Scan for the cell matching the given text and deliver its (x, y) coordinate at center. 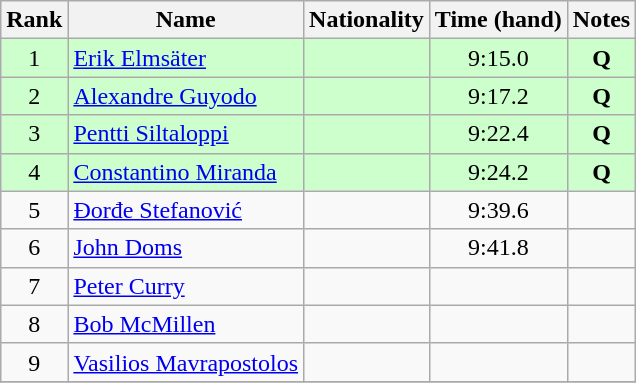
9 (34, 362)
9:39.6 (498, 210)
Vasilios Mavrapostolos (186, 362)
John Doms (186, 248)
Đorđe Stefanović (186, 210)
Notes (601, 20)
9:15.0 (498, 58)
Alexandre Guyodo (186, 96)
9:17.2 (498, 96)
Bob McMillen (186, 324)
Nationality (367, 20)
9:24.2 (498, 172)
Pentti Siltaloppi (186, 134)
Constantino Miranda (186, 172)
2 (34, 96)
Time (hand) (498, 20)
4 (34, 172)
9:22.4 (498, 134)
9:41.8 (498, 248)
Rank (34, 20)
1 (34, 58)
8 (34, 324)
Peter Curry (186, 286)
Name (186, 20)
Erik Elmsäter (186, 58)
3 (34, 134)
7 (34, 286)
6 (34, 248)
5 (34, 210)
